Extract the [x, y] coordinate from the center of the cell holding the provided text.  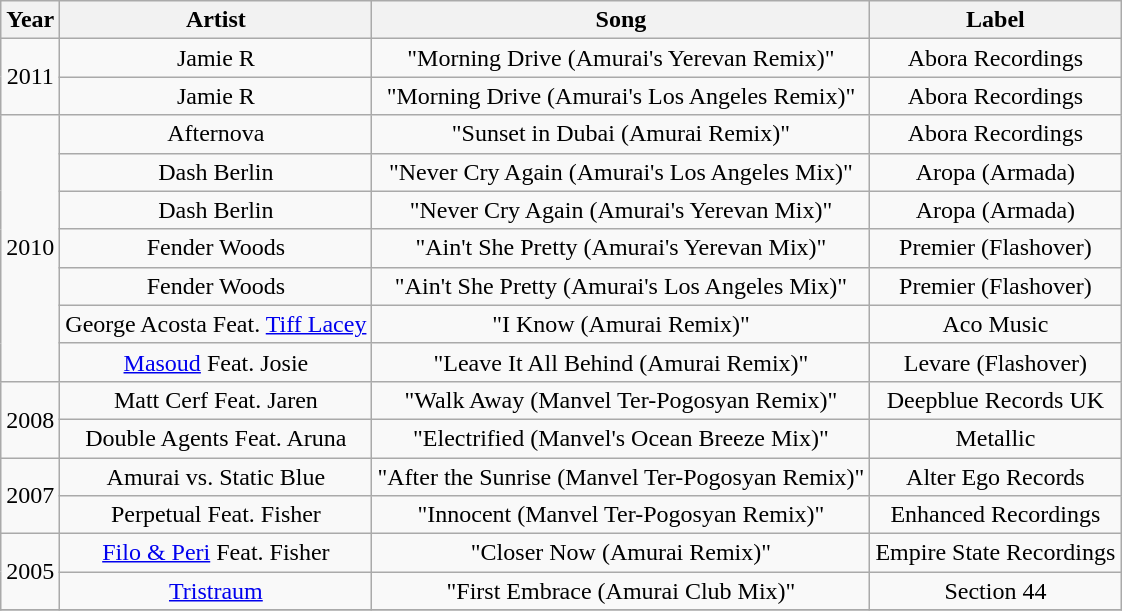
"Innocent (Manvel Ter-Pogosyan Remix)" [621, 515]
2005 [30, 572]
"First Embrace (Amurai Club Mix)" [621, 591]
"I Know (Amurai Remix)" [621, 324]
"Walk Away (Manvel Ter-Pogosyan Remix)" [621, 400]
2011 [30, 77]
"Sunset in Dubai (Amurai Remix)" [621, 134]
Song [621, 20]
2007 [30, 496]
"Electrified (Manvel's Ocean Breeze Mix)" [621, 438]
George Acosta Feat. Tiff Lacey [216, 324]
Artist [216, 20]
Enhanced Recordings [996, 515]
Double Agents Feat. Aruna [216, 438]
Perpetual Feat. Fisher [216, 515]
Aco Music [996, 324]
"Closer Now (Amurai Remix)" [621, 553]
2008 [30, 419]
"Leave It All Behind (Amurai Remix)" [621, 362]
"Never Cry Again (Amurai's Los Angeles Mix)" [621, 172]
Empire State Recordings [996, 553]
"Never Cry Again (Amurai's Yerevan Mix)" [621, 210]
Year [30, 20]
"Morning Drive (Amurai's Yerevan Remix)" [621, 58]
Label [996, 20]
Section 44 [996, 591]
Alter Ego Records [996, 477]
Filo & Peri Feat. Fisher [216, 553]
Metallic [996, 438]
"After the Sunrise (Manvel Ter-Pogosyan Remix)" [621, 477]
"Morning Drive (Amurai's Los Angeles Remix)" [621, 96]
Afternova [216, 134]
Matt Cerf Feat. Jaren [216, 400]
Tristraum [216, 591]
"Ain't She Pretty (Amurai's Yerevan Mix)" [621, 248]
Amurai vs. Static Blue [216, 477]
2010 [30, 248]
Deepblue Records UK [996, 400]
Masoud Feat. Josie [216, 362]
"Ain't She Pretty (Amurai's Los Angeles Mix)" [621, 286]
Levare (Flashover) [996, 362]
